Find where the given text appears and provide that cell's center as [x, y] coordinate. 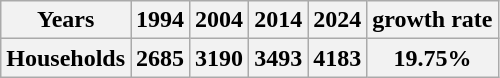
growth rate [432, 20]
2014 [278, 20]
3190 [220, 58]
2024 [338, 20]
1994 [160, 20]
3493 [278, 58]
4183 [338, 58]
2004 [220, 20]
Years [66, 20]
Households [66, 58]
19.75% [432, 58]
2685 [160, 58]
